Output the (X, Y) coordinate of the center of the cell containing the given text.  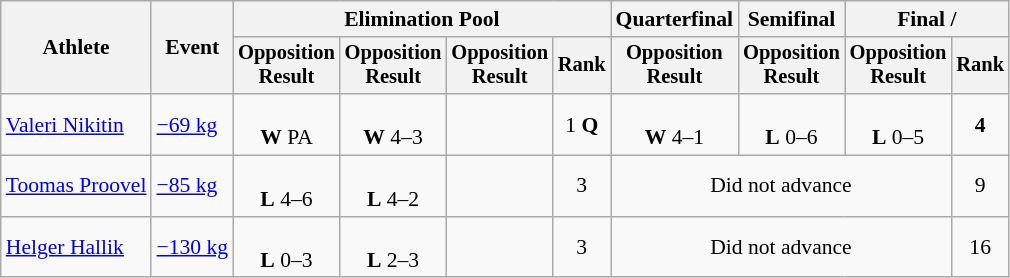
Elimination Pool (422, 19)
Athlete (76, 48)
W 4–3 (394, 124)
Helger Hallik (76, 248)
L 0–3 (286, 248)
Event (192, 48)
−69 kg (192, 124)
Semifinal (792, 19)
Valeri Nikitin (76, 124)
L 0–6 (792, 124)
9 (980, 186)
Toomas Proovel (76, 186)
L 2–3 (394, 248)
Quarterfinal (675, 19)
W 4–1 (675, 124)
Final / (927, 19)
1 Q (582, 124)
−130 kg (192, 248)
L 0–5 (898, 124)
W PA (286, 124)
L 4–6 (286, 186)
−85 kg (192, 186)
16 (980, 248)
4 (980, 124)
L 4–2 (394, 186)
